Extract the (x, y) coordinate from the center of the cell holding the provided text.  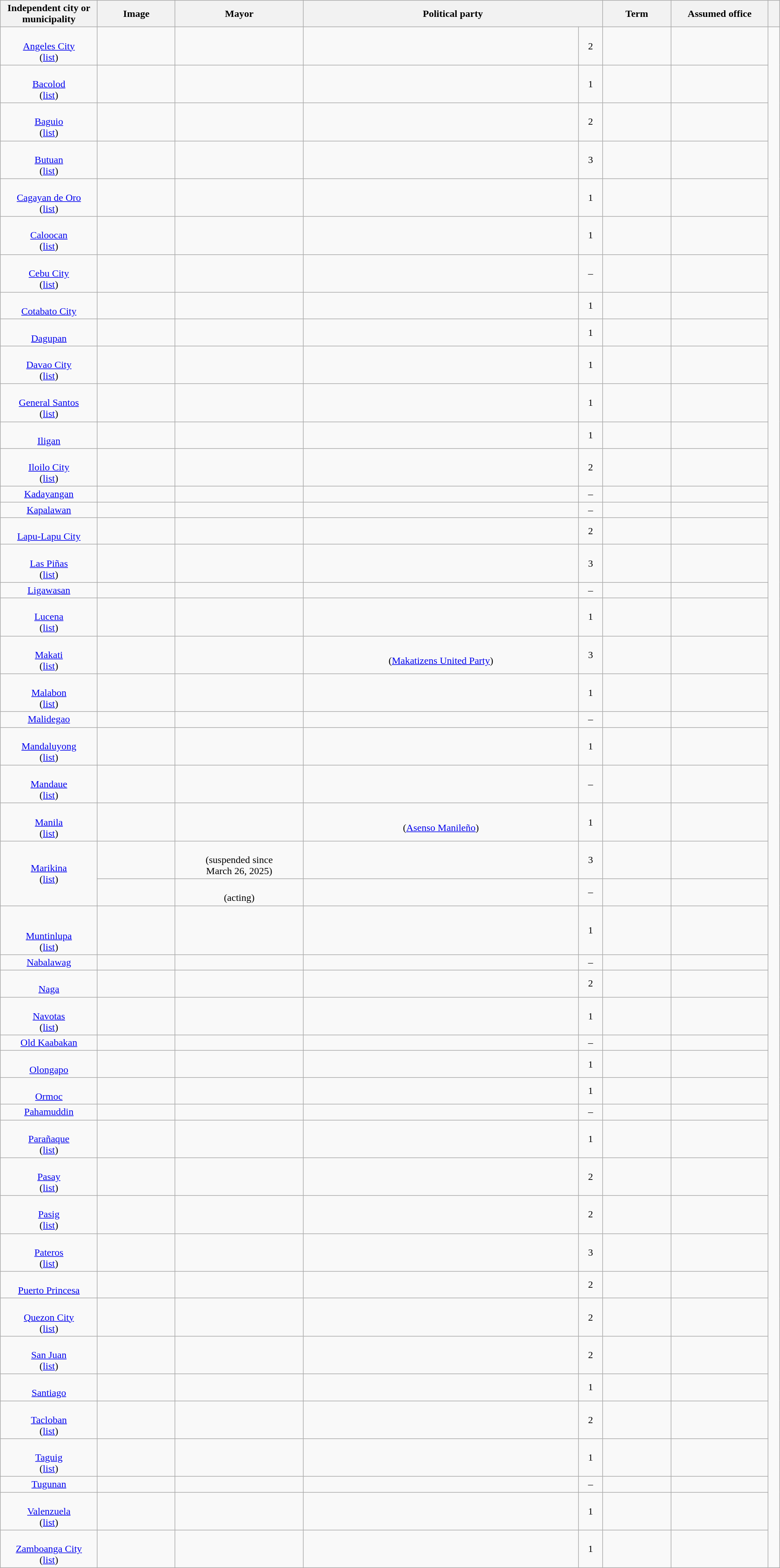
Ligawasan (49, 590)
Davao City(list) (49, 365)
Kapalawan (49, 510)
Muntinlupa(list) (49, 930)
San Juan(list) (49, 1355)
Lapu-Lapu City (49, 531)
Cotabato City (49, 305)
Assumed office (720, 14)
Pahamuddin (49, 1112)
Navotas(list) (49, 1016)
Mandaue(list) (49, 784)
(Makatizens United Party) (441, 655)
Puerto Princesa (49, 1285)
Santiago (49, 1387)
General Santos(list) (49, 402)
Caloocan(list) (49, 235)
(suspended sinceMarch 26, 2025) (239, 860)
Pasay(list) (49, 1177)
Old Kaabakan (49, 1043)
Cebu City(list) (49, 273)
Manila(list) (49, 822)
Political party (453, 14)
(acting) (239, 892)
Bacolod(list) (49, 84)
Iloilo City(list) (49, 468)
Tacloban(list) (49, 1420)
Naga (49, 984)
Malidegao (49, 719)
Marikina(list) (49, 873)
Zamboanga City(list) (49, 1549)
Pasig(list) (49, 1214)
Quezon City(list) (49, 1317)
Cagayan de Oro(list) (49, 198)
Mayor (239, 14)
Taguig(list) (49, 1458)
Mandaluyong(list) (49, 746)
Olongapo (49, 1064)
Makati(list) (49, 655)
Kadayangan (49, 494)
Ormoc (49, 1091)
Tugunan (49, 1484)
Iligan (49, 435)
Nabalawag (49, 963)
(Asenso Manileño) (441, 822)
Independent city or municipality (49, 14)
Butuan(list) (49, 160)
Lucena(list) (49, 617)
Parañaque(list) (49, 1139)
Las Piñas(list) (49, 563)
Pateros(list) (49, 1252)
Valenzuela(list) (49, 1511)
Angeles City(list) (49, 46)
Image (137, 14)
Term (637, 14)
Malabon(list) (49, 693)
Dagupan (49, 333)
Baguio(list) (49, 122)
